Output the (X, Y) coordinate of the center of the cell containing the given text.  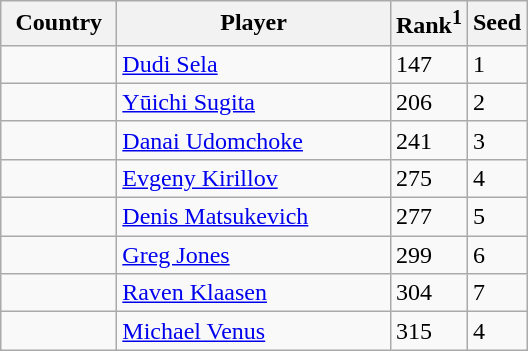
Denis Matsukevich (254, 217)
299 (428, 255)
Seed (496, 24)
Rank1 (428, 24)
7 (496, 293)
147 (428, 64)
2 (496, 102)
277 (428, 217)
Player (254, 24)
5 (496, 217)
Michael Venus (254, 331)
3 (496, 140)
Danai Udomchoke (254, 140)
241 (428, 140)
Country (59, 24)
1 (496, 64)
Greg Jones (254, 255)
6 (496, 255)
304 (428, 293)
Yūichi Sugita (254, 102)
275 (428, 178)
Dudi Sela (254, 64)
206 (428, 102)
Raven Klaasen (254, 293)
315 (428, 331)
Evgeny Kirillov (254, 178)
